Detect which cell encompasses the target text, then output its (x, y) center coordinate. 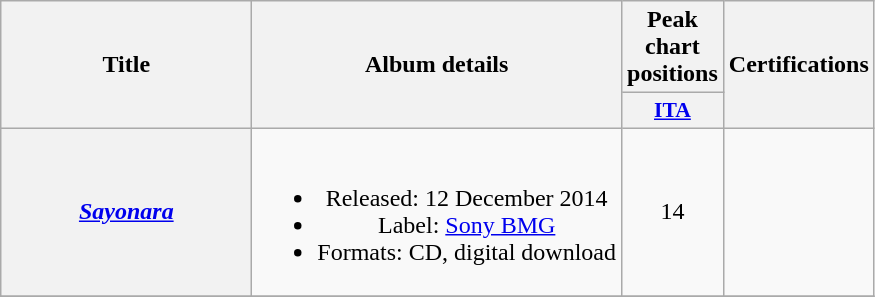
ITA (673, 111)
Title (126, 65)
Released: 12 December 2014Label: Sony BMGFormats: CD, digital download (437, 212)
Peak chart positions (673, 47)
14 (673, 212)
Album details (437, 65)
Certifications (798, 65)
Sayonara (126, 212)
